Output the [x, y] coordinate of the center of the cell containing the given text.  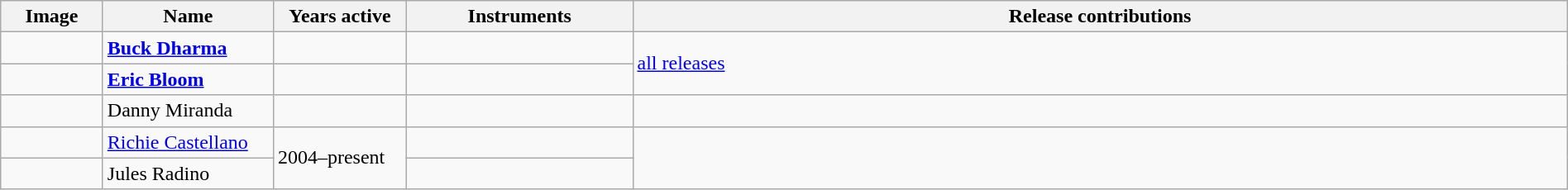
Instruments [519, 17]
Buck Dharma [188, 48]
Jules Radino [188, 173]
Image [52, 17]
2004–present [339, 158]
Eric Bloom [188, 79]
Name [188, 17]
all releases [1100, 64]
Richie Castellano [188, 142]
Release contributions [1100, 17]
Years active [339, 17]
Danny Miranda [188, 111]
